Extract the (X, Y) coordinate from the center of the cell holding the provided text.  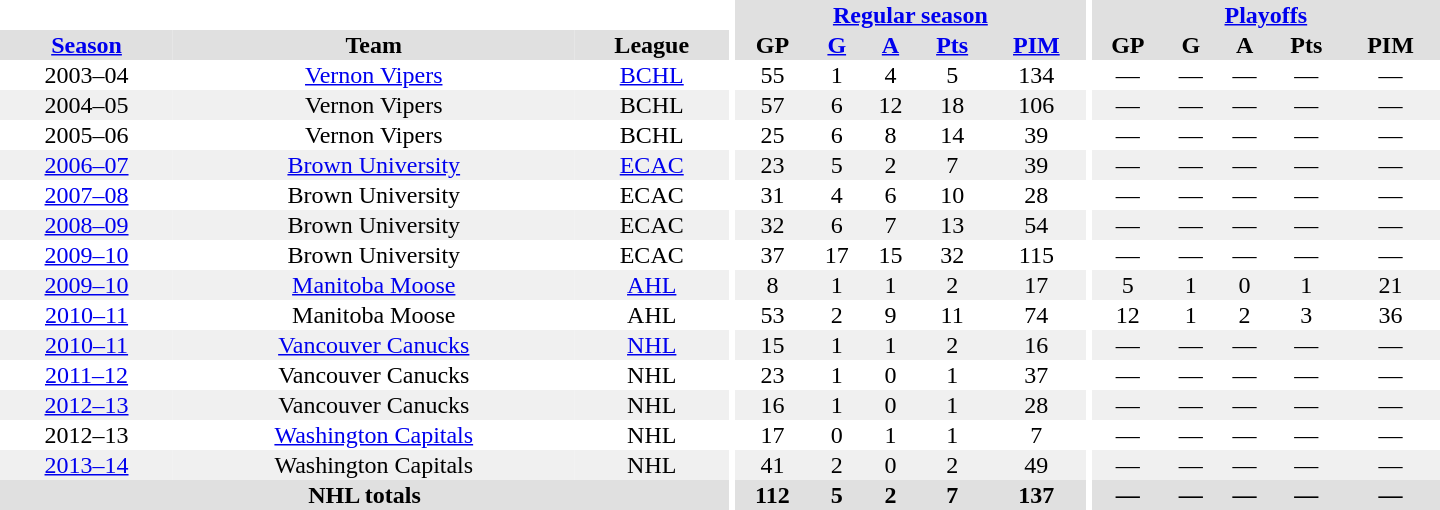
2005–06 (86, 135)
10 (952, 195)
54 (1036, 225)
9 (891, 315)
2003–04 (86, 75)
2004–05 (86, 105)
2008–09 (86, 225)
Team (374, 45)
18 (952, 105)
55 (772, 75)
115 (1036, 255)
13 (952, 225)
League (652, 45)
31 (772, 195)
Regular season (910, 15)
3 (1306, 315)
2013–14 (86, 465)
Playoffs (1266, 15)
2007–08 (86, 195)
11 (952, 315)
36 (1390, 315)
49 (1036, 465)
41 (772, 465)
25 (772, 135)
14 (952, 135)
53 (772, 315)
57 (772, 105)
21 (1390, 285)
Season (86, 45)
112 (772, 495)
106 (1036, 105)
2011–12 (86, 375)
74 (1036, 315)
NHL totals (364, 495)
2006–07 (86, 165)
137 (1036, 495)
134 (1036, 75)
